Capture the cell that displays the provided text and extract its [X, Y] central coordinate. 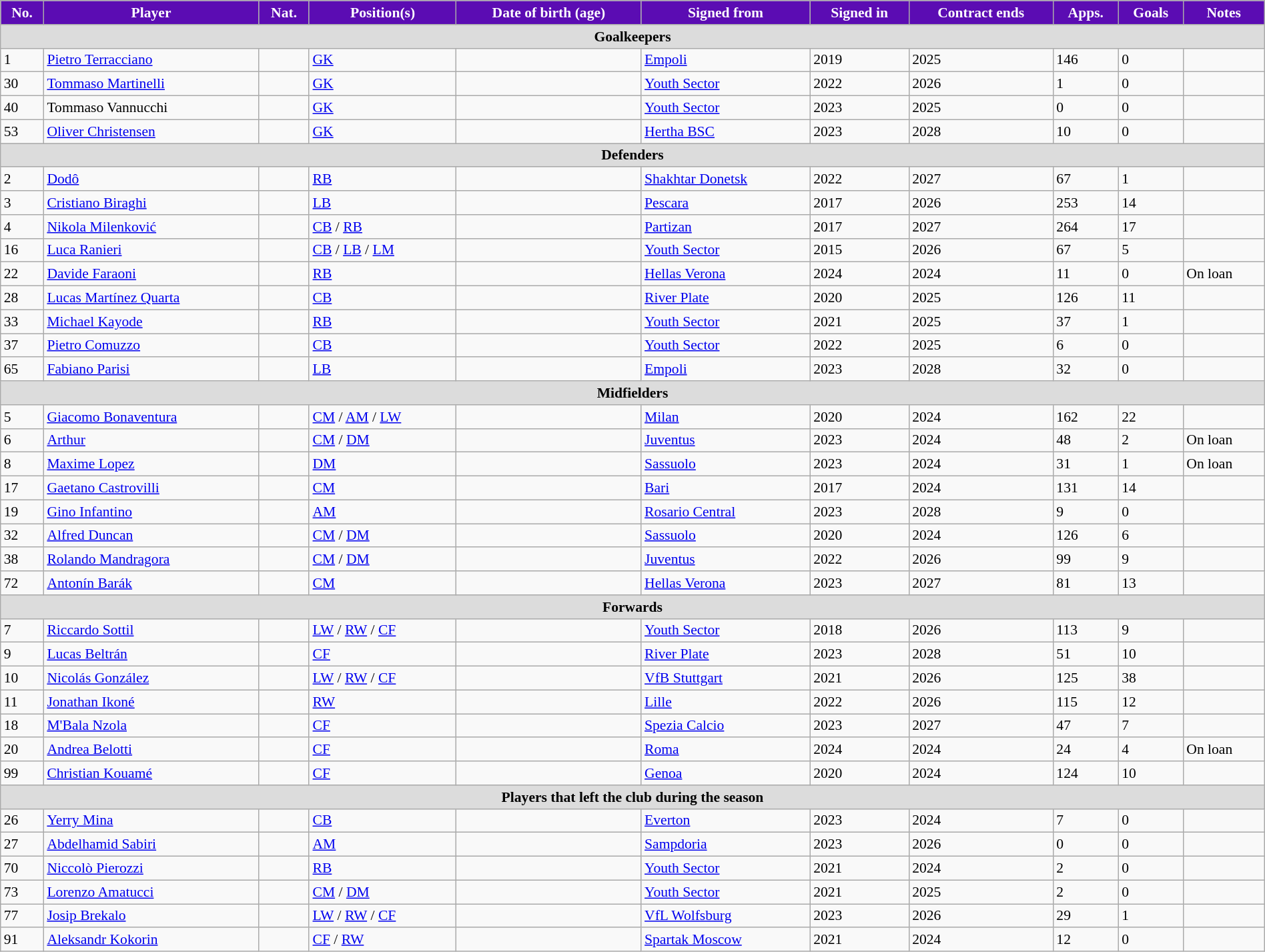
Roma [726, 750]
Giacomo Bonaventura [151, 417]
27 [23, 845]
No. [23, 13]
Pietro Terracciano [151, 60]
Partizan [726, 227]
Luca Ranieri [151, 250]
DM [382, 464]
Nicolás González [151, 678]
3 [23, 203]
Player [151, 13]
Yerry Mina [151, 821]
Fabiano Parisi [151, 370]
Christian Kouamé [151, 773]
28 [23, 298]
M'Bala Nzola [151, 726]
26 [23, 821]
CB / RB [382, 227]
Spezia Calcio [726, 726]
Defenders [632, 155]
Tommaso Vannucchi [151, 108]
Aleksandr Kokorin [151, 940]
Rolando Mandragora [151, 560]
Apps. [1086, 13]
Riccardo Sottil [151, 630]
Lucas Martínez Quarta [151, 298]
Davide Faraoni [151, 274]
125 [1086, 678]
48 [1086, 440]
146 [1086, 60]
Pietro Comuzzo [151, 346]
53 [23, 131]
CF / RW [382, 940]
Dodô [151, 179]
Bari [726, 488]
VfL Wolfsburg [726, 916]
Michael Kayode [151, 322]
70 [23, 869]
Josip Brekalo [151, 916]
73 [23, 892]
Milan [726, 417]
33 [23, 322]
Shakhtar Donetsk [726, 179]
Alfred Duncan [151, 536]
13 [1150, 583]
RW [382, 702]
Gino Infantino [151, 512]
20 [23, 750]
47 [1086, 726]
2015 [859, 250]
Notes [1224, 13]
Signed from [726, 13]
124 [1086, 773]
131 [1086, 488]
Abdelhamid Sabiri [151, 845]
24 [1086, 750]
16 [23, 250]
91 [23, 940]
Lorenzo Amatucci [151, 892]
Genoa [726, 773]
Andrea Belotti [151, 750]
113 [1086, 630]
Pescara [726, 203]
Hertha BSC [726, 131]
Gaetano Castrovilli [151, 488]
65 [23, 370]
Arthur [151, 440]
253 [1086, 203]
40 [23, 108]
Lille [726, 702]
8 [23, 464]
2018 [859, 630]
Lucas Beltrán [151, 654]
81 [1086, 583]
77 [23, 916]
Jonathan Ikoné [151, 702]
Goals [1150, 13]
Maxime Lopez [151, 464]
Nikola Milenković [151, 227]
51 [1086, 654]
Everton [726, 821]
162 [1086, 417]
Midfielders [632, 393]
Position(s) [382, 13]
18 [23, 726]
29 [1086, 916]
Oliver Christensen [151, 131]
Niccolò Pierozzi [151, 869]
Signed in [859, 13]
Nat. [284, 13]
Forwards [632, 607]
72 [23, 583]
Date of birth (age) [548, 13]
Rosario Central [726, 512]
Spartak Moscow [726, 940]
Cristiano Biraghi [151, 203]
19 [23, 512]
Sampdoria [726, 845]
Players that left the club during the season [632, 797]
VfB Stuttgart [726, 678]
31 [1086, 464]
Contract ends [981, 13]
CB / LB / LM [382, 250]
Antonín Barák [151, 583]
Tommaso Martinelli [151, 84]
CM / AM / LW [382, 417]
2019 [859, 60]
264 [1086, 227]
115 [1086, 702]
30 [23, 84]
Goalkeepers [632, 37]
